Capture the cell that displays the provided text and extract its [X, Y] central coordinate. 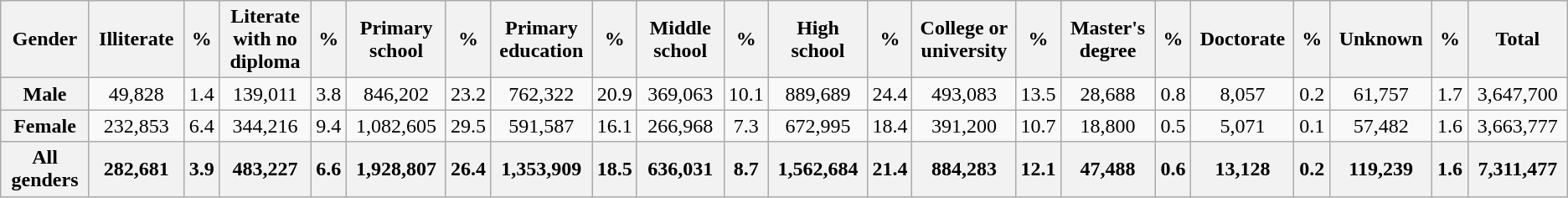
762,322 [541, 94]
Illiterate [136, 39]
Unknown [1381, 39]
12.1 [1039, 169]
344,216 [265, 126]
47,488 [1107, 169]
Female [45, 126]
232,853 [136, 126]
Primary education [541, 39]
Male [45, 94]
College or university [964, 39]
28,688 [1107, 94]
591,587 [541, 126]
266,968 [680, 126]
282,681 [136, 169]
10.1 [745, 94]
6.6 [328, 169]
20.9 [615, 94]
49,828 [136, 94]
3.8 [328, 94]
7.3 [745, 126]
18.4 [890, 126]
884,283 [964, 169]
21.4 [890, 169]
889,689 [818, 94]
9.4 [328, 126]
846,202 [397, 94]
57,482 [1381, 126]
672,995 [818, 126]
3.9 [201, 169]
1.4 [201, 94]
13,128 [1243, 169]
18,800 [1107, 126]
29.5 [467, 126]
13.5 [1039, 94]
483,227 [265, 169]
Middle school [680, 39]
391,200 [964, 126]
61,757 [1381, 94]
8.7 [745, 169]
3,663,777 [1518, 126]
0.8 [1173, 94]
1,353,909 [541, 169]
1,928,807 [397, 169]
Primary school [397, 39]
All genders [45, 169]
24.4 [890, 94]
119,239 [1381, 169]
Gender [45, 39]
23.2 [467, 94]
1,562,684 [818, 169]
493,083 [964, 94]
3,647,700 [1518, 94]
26.4 [467, 169]
8,057 [1243, 94]
1,082,605 [397, 126]
10.7 [1039, 126]
Master's degree [1107, 39]
636,031 [680, 169]
0.1 [1312, 126]
0.5 [1173, 126]
7,311,477 [1518, 169]
1.7 [1451, 94]
High school [818, 39]
369,063 [680, 94]
16.1 [615, 126]
139,011 [265, 94]
0.6 [1173, 169]
Literate with no diploma [265, 39]
5,071 [1243, 126]
Total [1518, 39]
18.5 [615, 169]
Doctorate [1243, 39]
6.4 [201, 126]
